Determine the (x, y) coordinate at the center of the cell enclosing the given text.  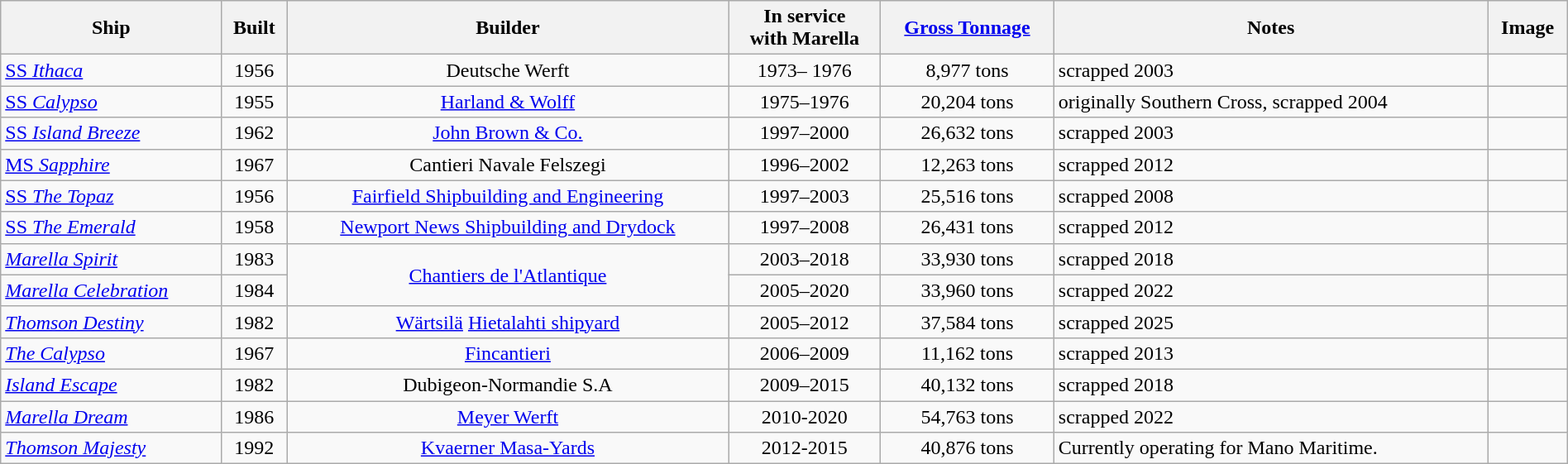
Dubigeon-Normandie S.A (508, 385)
Ship (111, 28)
1984 (255, 290)
1996–2002 (805, 165)
1986 (255, 416)
scrapped 2008 (1270, 196)
26,431 tons (968, 227)
Deutsche Werft (508, 70)
John Brown & Co. (508, 133)
2005–2020 (805, 290)
Currently operating for Mano Maritime. (1270, 448)
Notes (1270, 28)
54,763 tons (968, 416)
1997–2000 (805, 133)
1975–1976 (805, 102)
37,584 tons (968, 322)
25,516 tons (968, 196)
26,632 tons (968, 133)
scrapped 2025 (1270, 322)
MS Sapphire (111, 165)
40,876 tons (968, 448)
SS The Emerald (111, 227)
1955 (255, 102)
Cantieri Navale Felszegi (508, 165)
The Calypso (111, 353)
8,977 tons (968, 70)
SS Calypso (111, 102)
2010-2020 (805, 416)
12,263 tons (968, 165)
Meyer Werft (508, 416)
Harland & Wolff (508, 102)
originally Southern Cross, scrapped 2004 (1270, 102)
2003–2018 (805, 259)
SS Island Breeze (111, 133)
Builder (508, 28)
1958 (255, 227)
Kvaerner Masa-Yards (508, 448)
Chantiers de l'Atlantique (508, 275)
Marella Celebration (111, 290)
Marella Dream (111, 416)
Wärtsilä Hietalahti shipyard (508, 322)
11,162 tons (968, 353)
Fincantieri (508, 353)
33,960 tons (968, 290)
Gross Tonnage (968, 28)
2009–2015 (805, 385)
SS The Topaz (111, 196)
1997–2008 (805, 227)
1973– 1976 (805, 70)
Built (255, 28)
Thomson Destiny (111, 322)
1983 (255, 259)
Thomson Majesty (111, 448)
Fairfield Shipbuilding and Engineering (508, 196)
20,204 tons (968, 102)
In servicewith Marella (805, 28)
1992 (255, 448)
33,930 tons (968, 259)
Marella Spirit (111, 259)
Image (1527, 28)
SS Ithaca (111, 70)
scrapped 2013 (1270, 353)
40,132 tons (968, 385)
2006–2009 (805, 353)
2012-2015 (805, 448)
Newport News Shipbuilding and Drydock (508, 227)
1997–2003 (805, 196)
2005–2012 (805, 322)
Island Escape (111, 385)
1962 (255, 133)
